Return the (X, Y) coordinate for the center point of the cell that contains the specified text.  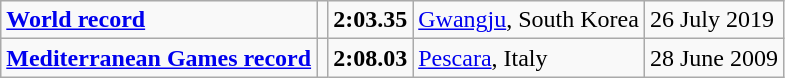
Mediterranean Games record (159, 58)
26 July 2019 (714, 20)
World record (159, 20)
2:08.03 (370, 58)
28 June 2009 (714, 58)
Pescara, Italy (529, 58)
2:03.35 (370, 20)
Gwangju, South Korea (529, 20)
